Identify which cell holds the provided text, then report its [x, y] central coordinate. 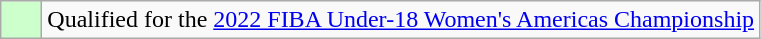
Qualified for the 2022 FIBA Under-18 Women's Americas Championship [401, 20]
